Identify which cell holds the provided text, then report its (x, y) central coordinate. 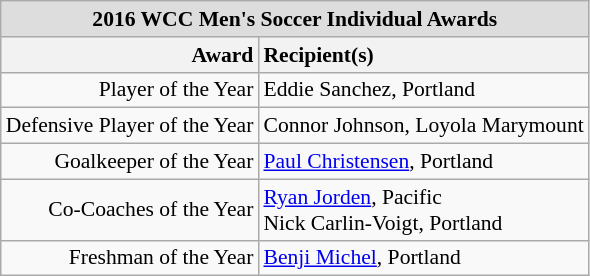
Eddie Sanchez, Portland (423, 90)
Goalkeeper of the Year (130, 162)
Player of the Year (130, 90)
Freshman of the Year (130, 258)
2016 WCC Men's Soccer Individual Awards (295, 19)
Award (130, 55)
Paul Christensen, Portland (423, 162)
Ryan Jorden, PacificNick Carlin-Voigt, Portland (423, 210)
Benji Michel, Portland (423, 258)
Recipient(s) (423, 55)
Defensive Player of the Year (130, 126)
Connor Johnson, Loyola Marymount (423, 126)
Co-Coaches of the Year (130, 210)
